Search for the cell housing the specified text and yield its [X, Y] center coordinate. 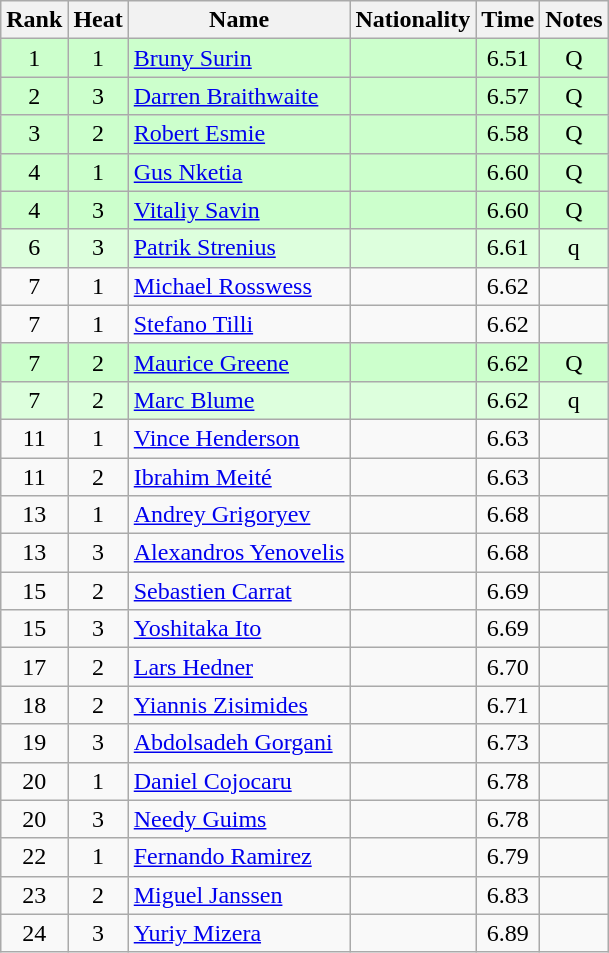
Maurice Greene [239, 362]
6.57 [508, 96]
Needy Guims [239, 819]
18 [34, 705]
19 [34, 743]
Stefano Tilli [239, 324]
Ibrahim Meité [239, 477]
6.89 [508, 933]
Yuriy Mizera [239, 933]
Time [508, 20]
Darren Braithwaite [239, 96]
17 [34, 667]
6.83 [508, 895]
Gus Nketia [239, 172]
Robert Esmie [239, 134]
Heat [98, 20]
Bruny Surin [239, 58]
Vitaliy Savin [239, 210]
6.51 [508, 58]
Vince Henderson [239, 438]
6.70 [508, 667]
Fernando Ramirez [239, 857]
24 [34, 933]
6.61 [508, 248]
Notes [574, 20]
Nationality [413, 20]
Sebastien Carrat [239, 591]
Yoshitaka Ito [239, 629]
Rank [34, 20]
6 [34, 248]
22 [34, 857]
6.73 [508, 743]
Patrik Strenius [239, 248]
Marc Blume [239, 400]
Name [239, 20]
6.71 [508, 705]
Miguel Janssen [239, 895]
Andrey Grigoryev [239, 515]
6.79 [508, 857]
6.58 [508, 134]
Michael Rosswess [239, 286]
Lars Hedner [239, 667]
Yiannis Zisimides [239, 705]
Abdolsadeh Gorgani [239, 743]
Alexandros Yenovelis [239, 553]
Daniel Cojocaru [239, 781]
23 [34, 895]
